From the cell containing the given text, extract its center point as (X, Y) coordinate. 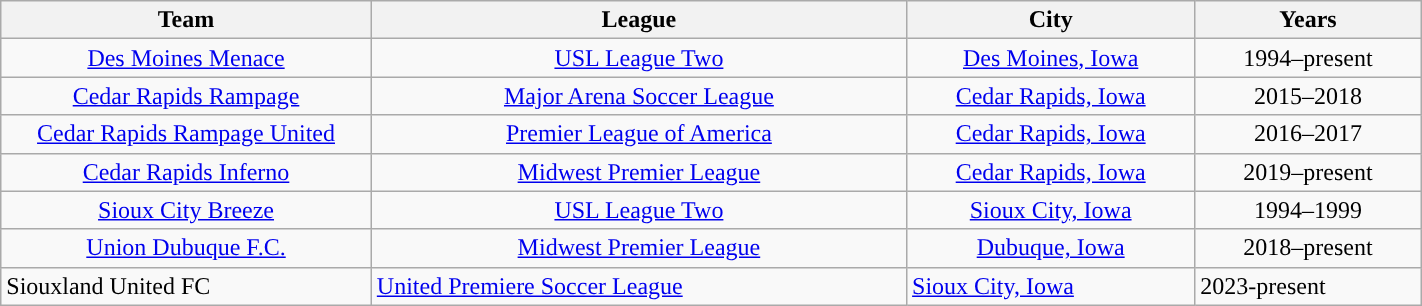
2019–present (1308, 172)
Cedar Rapids Rampage (186, 96)
Major Arena Soccer League (638, 96)
Years (1308, 20)
Cedar Rapids Inferno (186, 172)
Premier League of America (638, 134)
2016–2017 (1308, 134)
2018–present (1308, 248)
2023-present (1308, 286)
Sioux City Breeze (186, 210)
Cedar Rapids Rampage United (186, 134)
Team (186, 20)
League (638, 20)
1994–present (1308, 58)
Siouxland United FC (186, 286)
Union Dubuque F.C. (186, 248)
1994–1999 (1308, 210)
2015–2018 (1308, 96)
Des Moines, Iowa (1051, 58)
Des Moines Menace (186, 58)
Dubuque, Iowa (1051, 248)
United Premiere Soccer League (638, 286)
City (1051, 20)
